For the text-containing cell, return its midpoint in (X, Y) coordinate format. 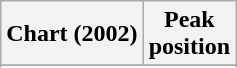
Peakposition (189, 34)
Chart (2002) (72, 34)
